Identify which cell holds the provided text, then report its [x, y] central coordinate. 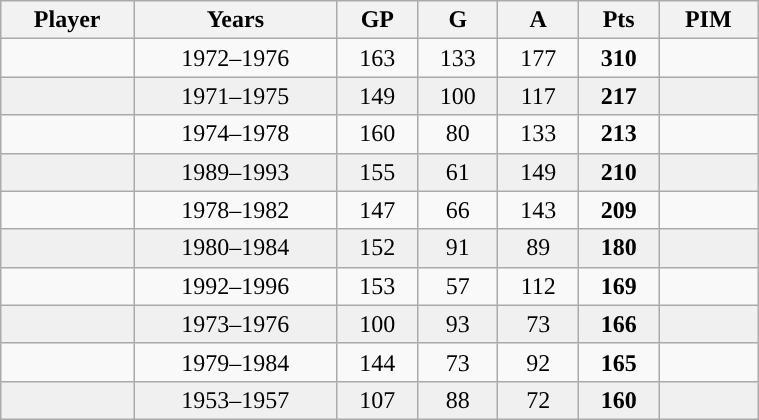
Player [68, 20]
PIM [708, 20]
92 [538, 362]
112 [538, 286]
1980–1984 [236, 248]
147 [377, 210]
1973–1976 [236, 324]
1992–1996 [236, 286]
1972–1976 [236, 58]
213 [618, 134]
1971–1975 [236, 96]
G [458, 20]
153 [377, 286]
155 [377, 172]
310 [618, 58]
66 [458, 210]
91 [458, 248]
1953–1957 [236, 400]
107 [377, 400]
89 [538, 248]
180 [618, 248]
88 [458, 400]
Years [236, 20]
93 [458, 324]
117 [538, 96]
165 [618, 362]
GP [377, 20]
163 [377, 58]
217 [618, 96]
Pts [618, 20]
A [538, 20]
1979–1984 [236, 362]
57 [458, 286]
61 [458, 172]
1978–1982 [236, 210]
152 [377, 248]
1989–1993 [236, 172]
209 [618, 210]
177 [538, 58]
169 [618, 286]
166 [618, 324]
72 [538, 400]
80 [458, 134]
210 [618, 172]
1974–1978 [236, 134]
143 [538, 210]
144 [377, 362]
